Detect which cell encompasses the target text, then output its [x, y] center coordinate. 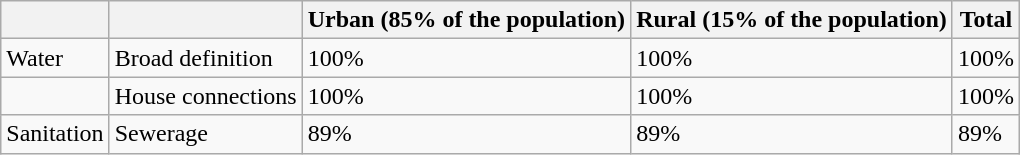
Water [55, 58]
Urban (85% of the population) [466, 20]
Sewerage [206, 134]
Rural (15% of the population) [792, 20]
Total [986, 20]
House connections [206, 96]
Broad definition [206, 58]
Sanitation [55, 134]
